Locate the cell with the specified text and output its (x, y) center coordinate. 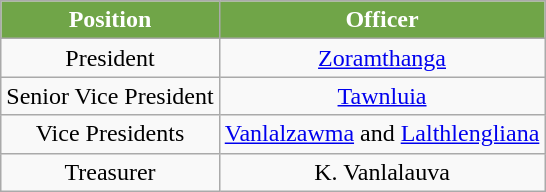
President (110, 58)
Vanlalzawma and Lalthlengliana (382, 134)
Tawnluia (382, 96)
Officer (382, 20)
K. Vanlalauva (382, 172)
Treasurer (110, 172)
Vice Presidents (110, 134)
Position (110, 20)
Zoramthanga (382, 58)
Senior Vice President (110, 96)
